Scan for the cell matching the given text and deliver its (X, Y) coordinate at center. 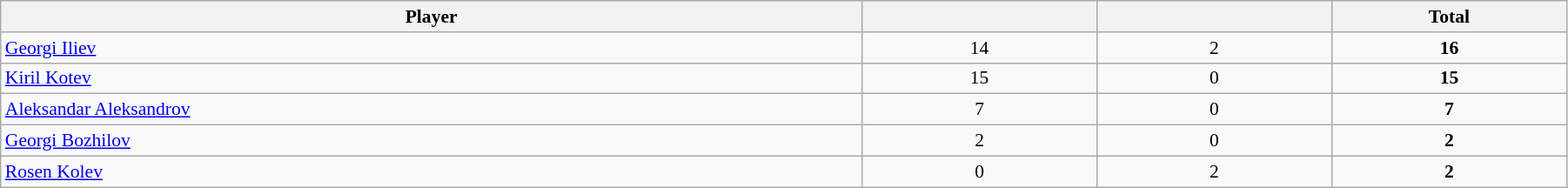
14 (980, 48)
Player (432, 17)
Rosen Kolev (432, 171)
Total (1449, 17)
Georgi Bozhilov (432, 141)
Aleksandar Aleksandrov (432, 110)
Kiril Kotev (432, 78)
16 (1449, 48)
Georgi Iliev (432, 48)
